Output the [x, y] coordinate of the center of the cell containing the given text.  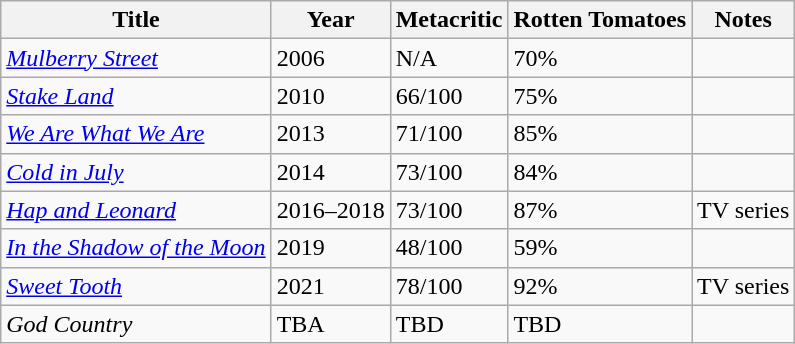
2014 [330, 172]
92% [600, 286]
71/100 [449, 134]
Metacritic [449, 20]
Stake Land [136, 96]
78/100 [449, 286]
Hap and Leonard [136, 210]
In the Shadow of the Moon [136, 248]
2016–2018 [330, 210]
TBA [330, 324]
Notes [744, 20]
2013 [330, 134]
Cold in July [136, 172]
66/100 [449, 96]
Title [136, 20]
84% [600, 172]
48/100 [449, 248]
God Country [136, 324]
Mulberry Street [136, 58]
75% [600, 96]
2006 [330, 58]
We Are What We Are [136, 134]
Sweet Tooth [136, 286]
Rotten Tomatoes [600, 20]
85% [600, 134]
70% [600, 58]
59% [600, 248]
2019 [330, 248]
2010 [330, 96]
N/A [449, 58]
Year [330, 20]
2021 [330, 286]
87% [600, 210]
